Scan for the cell matching the given text and deliver its (X, Y) coordinate at center. 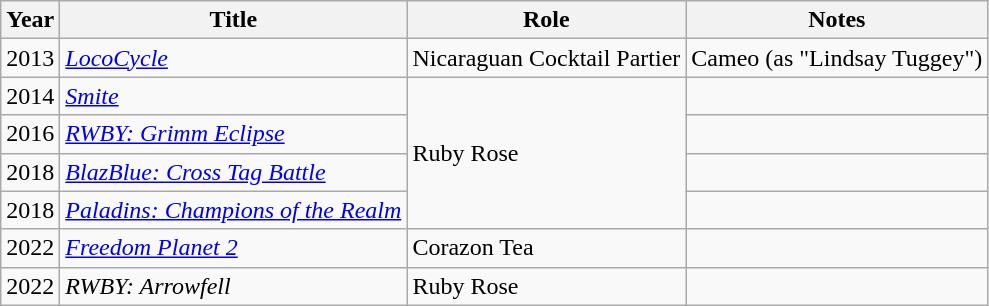
Cameo (as "Lindsay Tuggey") (837, 58)
LocoCycle (234, 58)
2016 (30, 134)
BlazBlue: Cross Tag Battle (234, 172)
Corazon Tea (546, 248)
Smite (234, 96)
RWBY: Arrowfell (234, 286)
2014 (30, 96)
RWBY: Grimm Eclipse (234, 134)
Year (30, 20)
Nicaraguan Cocktail Partier (546, 58)
Paladins: Champions of the Realm (234, 210)
Freedom Planet 2 (234, 248)
Notes (837, 20)
Title (234, 20)
Role (546, 20)
2013 (30, 58)
